Search for the cell housing the specified text and yield its [X, Y] center coordinate. 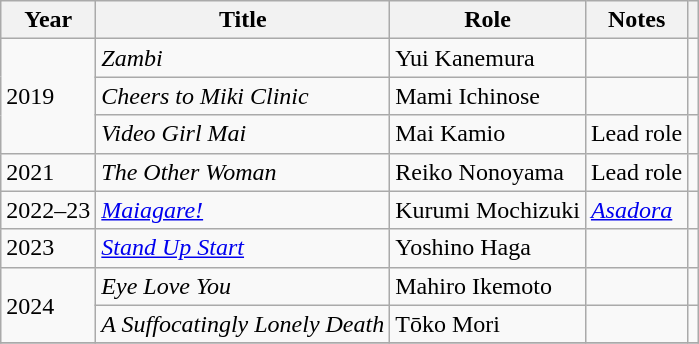
Tōko Mori [488, 324]
2019 [48, 96]
Title [243, 20]
Cheers to Miki Clinic [243, 96]
Maiagare! [243, 210]
Yoshino Haga [488, 248]
Stand Up Start [243, 248]
Asadora [636, 210]
Mai Kamio [488, 134]
2022–23 [48, 210]
Notes [636, 20]
Role [488, 20]
2021 [48, 172]
Eye Love You [243, 286]
Year [48, 20]
The Other Woman [243, 172]
A Suffocatingly Lonely Death [243, 324]
2023 [48, 248]
Kurumi Mochizuki [488, 210]
Reiko Nonoyama [488, 172]
Mahiro Ikemoto [488, 286]
2024 [48, 305]
Video Girl Mai [243, 134]
Yui Kanemura [488, 58]
Zambi [243, 58]
Mami Ichinose [488, 96]
